From the cell containing the given text, extract its center point as [X, Y] coordinate. 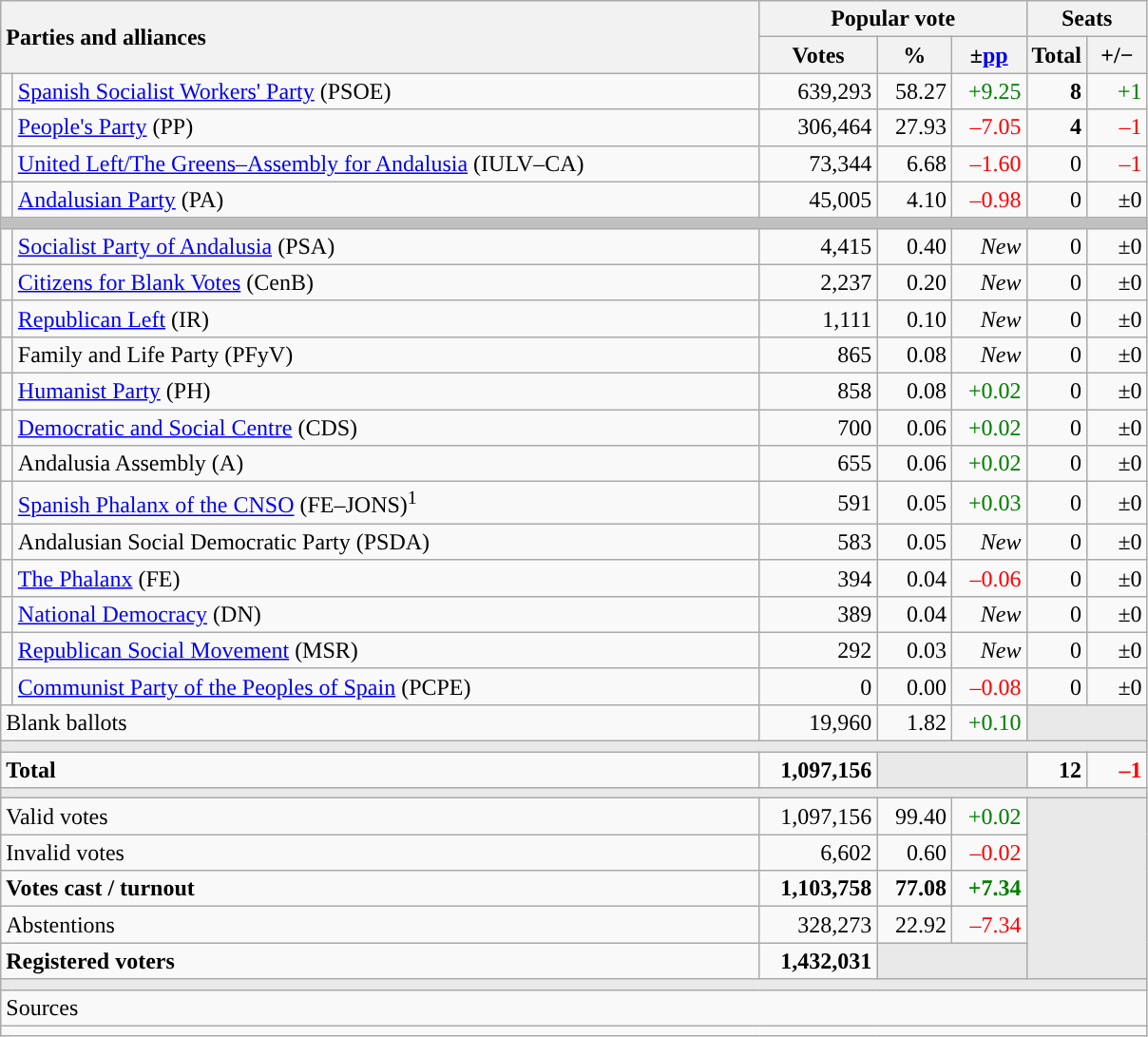
1.82 [914, 722]
99.40 [914, 816]
19,960 [818, 722]
+9.25 [988, 91]
–1.60 [988, 163]
6,602 [818, 853]
+7.34 [988, 889]
Sources [574, 1008]
+0.10 [988, 722]
394 [818, 578]
The Phalanx (FE) [386, 578]
4 [1057, 127]
Blank ballots [380, 722]
58.27 [914, 91]
Valid votes [380, 816]
Andalusian Social Democratic Party (PSDA) [386, 542]
1,111 [818, 318]
45,005 [818, 200]
12 [1057, 770]
Invalid votes [380, 853]
865 [818, 355]
Democratic and Social Centre (CDS) [386, 427]
–7.34 [988, 925]
389 [818, 614]
0.20 [914, 282]
4,415 [818, 246]
Spanish Socialist Workers' Party (PSOE) [386, 91]
–0.02 [988, 853]
858 [818, 391]
–0.08 [988, 686]
1,432,031 [818, 961]
±pp [988, 55]
2,237 [818, 282]
8 [1057, 91]
591 [818, 504]
United Left/The Greens–Assembly for Andalusia (IULV–CA) [386, 163]
% [914, 55]
583 [818, 542]
+0.03 [988, 504]
Andalusia Assembly (A) [386, 464]
73,344 [818, 163]
People's Party (PP) [386, 127]
Republican Left (IR) [386, 318]
Andalusian Party (PA) [386, 200]
Humanist Party (PH) [386, 391]
Parties and alliances [380, 37]
Socialist Party of Andalusia (PSA) [386, 246]
1,103,758 [818, 889]
27.93 [914, 127]
292 [818, 650]
0.60 [914, 853]
–7.05 [988, 127]
655 [818, 464]
Citizens for Blank Votes (CenB) [386, 282]
National Democracy (DN) [386, 614]
Communist Party of the Peoples of Spain (PCPE) [386, 686]
328,273 [818, 925]
Seats [1087, 19]
Abstentions [380, 925]
6.68 [914, 163]
639,293 [818, 91]
Popular vote [893, 19]
306,464 [818, 127]
77.08 [914, 889]
+/− [1118, 55]
0.10 [914, 318]
4.10 [914, 200]
Family and Life Party (PFyV) [386, 355]
Registered voters [380, 961]
22.92 [914, 925]
Republican Social Movement (MSR) [386, 650]
Spanish Phalanx of the CNSO (FE–JONS)1 [386, 504]
–0.06 [988, 578]
700 [818, 427]
–0.98 [988, 200]
0.40 [914, 246]
+1 [1118, 91]
0.00 [914, 686]
Votes cast / turnout [380, 889]
Votes [818, 55]
0.03 [914, 650]
